Capture the cell that displays the provided text and extract its (x, y) central coordinate. 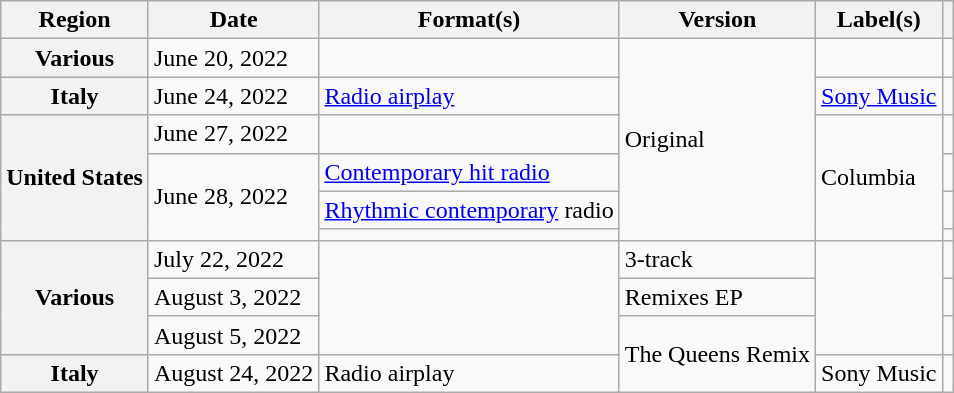
June 24, 2022 (233, 96)
Label(s) (879, 20)
Date (233, 20)
United States (75, 178)
Contemporary hit radio (469, 172)
June 27, 2022 (233, 134)
Region (75, 20)
August 24, 2022 (233, 373)
June 28, 2022 (233, 196)
August 3, 2022 (233, 297)
3-track (717, 259)
July 22, 2022 (233, 259)
Rhythmic contemporary radio (469, 210)
Remixes EP (717, 297)
Original (717, 140)
Columbia (879, 178)
Format(s) (469, 20)
The Queens Remix (717, 354)
August 5, 2022 (233, 335)
Version (717, 20)
June 20, 2022 (233, 58)
